For the text-containing cell, return its midpoint in (X, Y) coordinate format. 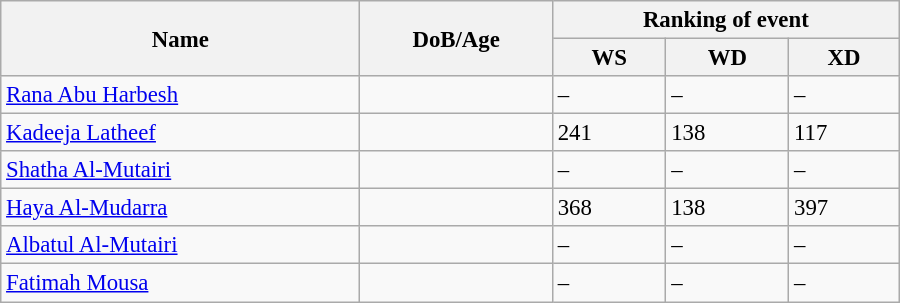
Kadeeja Latheef (180, 133)
397 (844, 208)
Ranking of event (726, 20)
Shatha Al-Mutairi (180, 170)
Name (180, 38)
DoB/Age (456, 38)
368 (609, 208)
WD (728, 58)
Haya Al-Mudarra (180, 208)
Fatimah Mousa (180, 283)
241 (609, 133)
Albatul Al-Mutairi (180, 245)
117 (844, 133)
WS (609, 58)
Rana Abu Harbesh (180, 95)
XD (844, 58)
